Search for the cell housing the specified text and yield its [X, Y] center coordinate. 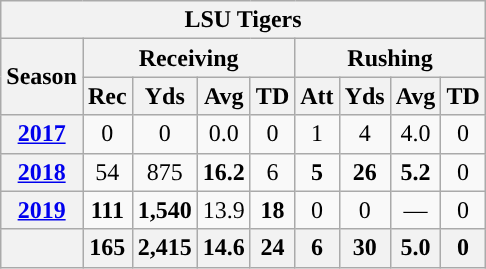
875 [164, 172]
2019 [42, 210]
2017 [42, 134]
0.0 [224, 134]
4 [364, 134]
18 [272, 210]
24 [272, 248]
Rec [107, 96]
Rushing [390, 58]
13.9 [224, 210]
LSU Tigers [244, 20]
111 [107, 210]
Receiving [188, 58]
14.6 [224, 248]
5.2 [416, 172]
26 [364, 172]
30 [364, 248]
1,540 [164, 210]
2018 [42, 172]
165 [107, 248]
Att [317, 96]
4.0 [416, 134]
16.2 [224, 172]
5 [317, 172]
Season [42, 77]
1 [317, 134]
— [416, 210]
2,415 [164, 248]
5.0 [416, 248]
54 [107, 172]
